Capture the cell that displays the provided text and extract its [x, y] central coordinate. 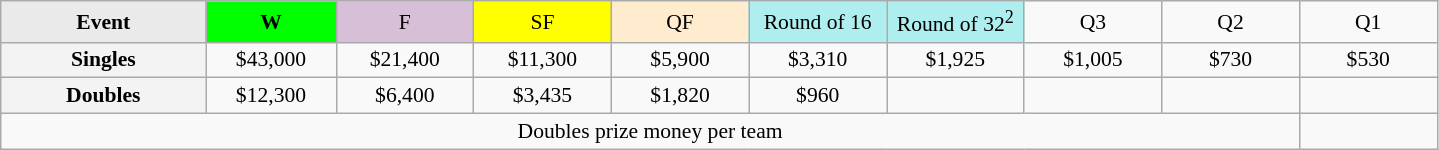
Doubles [104, 96]
Q2 [1231, 22]
$730 [1231, 60]
Doubles prize money per team [650, 132]
$11,300 [543, 60]
$12,300 [271, 96]
$1,005 [1093, 60]
W [271, 22]
Round of 322 [955, 22]
Round of 16 [818, 22]
QF [680, 22]
$1,820 [680, 96]
Event [104, 22]
F [405, 22]
$43,000 [271, 60]
$960 [818, 96]
$3,310 [818, 60]
$530 [1368, 60]
$3,435 [543, 96]
SF [543, 22]
$6,400 [405, 96]
Q3 [1093, 22]
Q1 [1368, 22]
Singles [104, 60]
$5,900 [680, 60]
$21,400 [405, 60]
$1,925 [955, 60]
